Identify which cell holds the provided text, then report its (x, y) central coordinate. 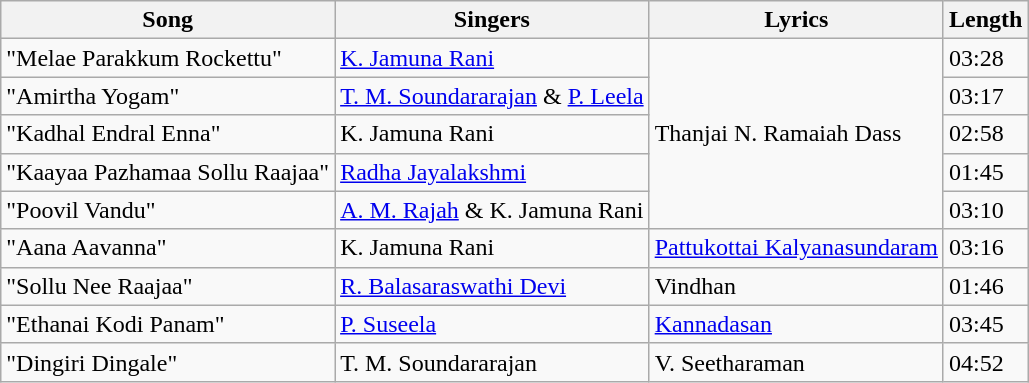
"Kadhal Endral Enna" (168, 134)
Lyrics (796, 20)
"Poovil Vandu" (168, 210)
"Ethanai Kodi Panam" (168, 324)
"Sollu Nee Raajaa" (168, 286)
Pattukottai Kalyanasundaram (796, 248)
T. M. Soundararajan (492, 362)
"Amirtha Yogam" (168, 96)
Radha Jayalakshmi (492, 172)
"Melae Parakkum Rockettu" (168, 58)
03:10 (985, 210)
03:17 (985, 96)
04:52 (985, 362)
"Aana Aavanna" (168, 248)
T. M. Soundararajan & P. Leela (492, 96)
Length (985, 20)
"Kaayaa Pazhamaa Sollu Raajaa" (168, 172)
Vindhan (796, 286)
01:46 (985, 286)
Kannadasan (796, 324)
V. Seetharaman (796, 362)
03:45 (985, 324)
P. Suseela (492, 324)
03:28 (985, 58)
01:45 (985, 172)
A. M. Rajah & K. Jamuna Rani (492, 210)
Thanjai N. Ramaiah Dass (796, 134)
03:16 (985, 248)
Song (168, 20)
"Dingiri Dingale" (168, 362)
R. Balasaraswathi Devi (492, 286)
02:58 (985, 134)
Singers (492, 20)
